Search for the cell housing the specified text and yield its (x, y) center coordinate. 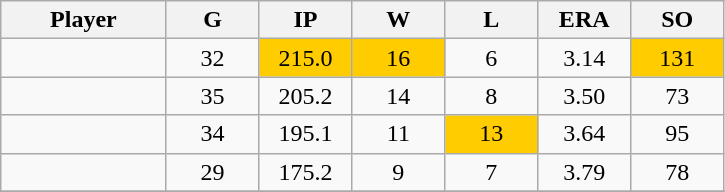
W (398, 20)
131 (678, 58)
7 (492, 172)
3.14 (584, 58)
L (492, 20)
Player (84, 20)
205.2 (306, 96)
6 (492, 58)
SO (678, 20)
16 (398, 58)
29 (212, 172)
14 (398, 96)
ERA (584, 20)
3.79 (584, 172)
78 (678, 172)
215.0 (306, 58)
73 (678, 96)
3.50 (584, 96)
95 (678, 134)
195.1 (306, 134)
175.2 (306, 172)
G (212, 20)
IP (306, 20)
11 (398, 134)
8 (492, 96)
35 (212, 96)
3.64 (584, 134)
9 (398, 172)
34 (212, 134)
32 (212, 58)
13 (492, 134)
